Capture the cell that displays the provided text and extract its [X, Y] central coordinate. 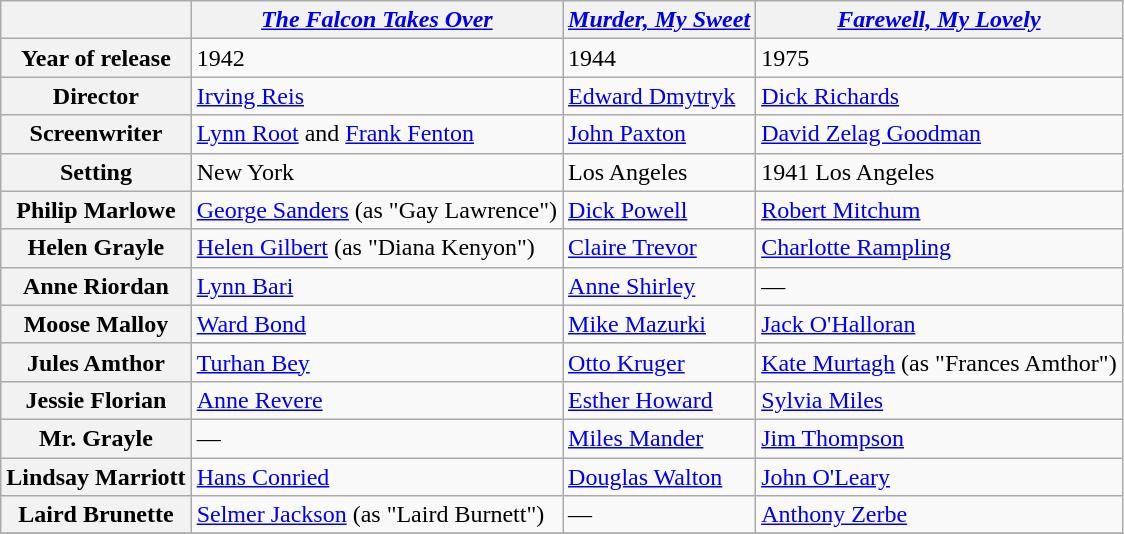
Kate Murtagh (as "Frances Amthor") [940, 362]
New York [376, 172]
1942 [376, 58]
Lindsay Marriott [96, 477]
Laird Brunette [96, 515]
Selmer Jackson (as "Laird Burnett") [376, 515]
Screenwriter [96, 134]
George Sanders (as "Gay Lawrence") [376, 210]
Turhan Bey [376, 362]
Year of release [96, 58]
Dick Powell [660, 210]
Miles Mander [660, 438]
Sylvia Miles [940, 400]
Ward Bond [376, 324]
Anne Shirley [660, 286]
Lynn Bari [376, 286]
Helen Gilbert (as "Diana Kenyon") [376, 248]
Otto Kruger [660, 362]
Anne Riordan [96, 286]
Claire Trevor [660, 248]
Douglas Walton [660, 477]
Esther Howard [660, 400]
Dick Richards [940, 96]
Jessie Florian [96, 400]
John O'Leary [940, 477]
Jim Thompson [940, 438]
The Falcon Takes Over [376, 20]
Mr. Grayle [96, 438]
Farewell, My Lovely [940, 20]
Jack O'Halloran [940, 324]
Setting [96, 172]
Lynn Root and Frank Fenton [376, 134]
Murder, My Sweet [660, 20]
Jules Amthor [96, 362]
Edward Dmytryk [660, 96]
Hans Conried [376, 477]
David Zelag Goodman [940, 134]
Mike Mazurki [660, 324]
Los Angeles [660, 172]
Helen Grayle [96, 248]
Irving Reis [376, 96]
Philip Marlowe [96, 210]
1975 [940, 58]
Charlotte Rampling [940, 248]
Anne Revere [376, 400]
1941 Los Angeles [940, 172]
Anthony Zerbe [940, 515]
1944 [660, 58]
Robert Mitchum [940, 210]
Director [96, 96]
John Paxton [660, 134]
Moose Malloy [96, 324]
